Detect which cell encompasses the target text, then output its [X, Y] center coordinate. 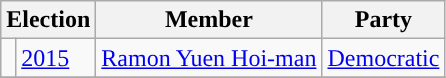
Ramon Yuen Hoi-man [209, 58]
Election [48, 20]
Party [384, 20]
Member [209, 20]
2015 [56, 58]
Democratic [384, 58]
